Capture the cell that displays the provided text and extract its [X, Y] central coordinate. 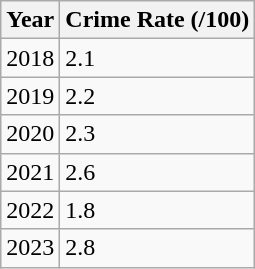
2023 [30, 248]
2020 [30, 134]
2021 [30, 172]
2.8 [158, 248]
2.1 [158, 58]
2.6 [158, 172]
2.2 [158, 96]
1.8 [158, 210]
2.3 [158, 134]
2018 [30, 58]
Year [30, 20]
2019 [30, 96]
Crime Rate (/100) [158, 20]
2022 [30, 210]
